Locate the cell with the specified text and output its [x, y] center coordinate. 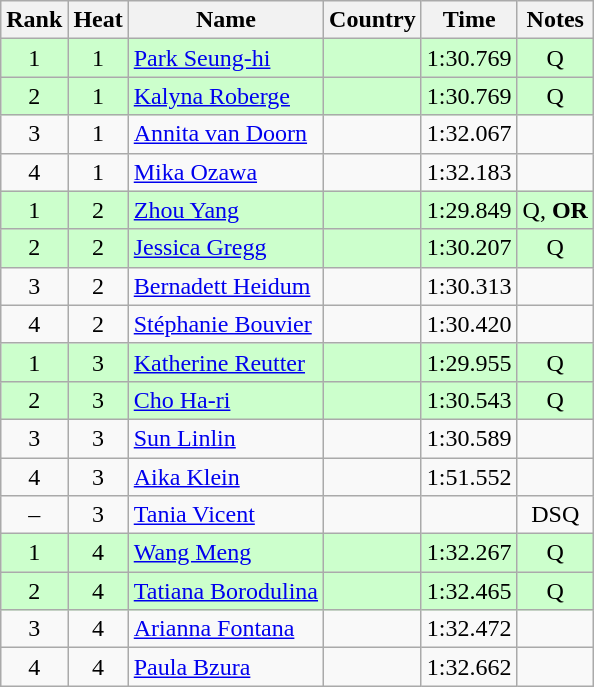
Bernadett Heidum [226, 286]
Cho Ha-ri [226, 400]
Annita van Doorn [226, 134]
1:30.207 [469, 248]
Mika Ozawa [226, 172]
Zhou Yang [226, 210]
Q, OR [555, 210]
Stéphanie Bouvier [226, 324]
1:29.955 [469, 362]
Tania Vicent [226, 515]
1:32.067 [469, 134]
Wang Meng [226, 553]
1:32.472 [469, 629]
Kalyna Roberge [226, 96]
Katherine Reutter [226, 362]
1:32.662 [469, 667]
– [34, 515]
1:51.552 [469, 477]
1:32.465 [469, 591]
1:30.589 [469, 438]
Sun Linlin [226, 438]
1:30.420 [469, 324]
Country [373, 20]
Notes [555, 20]
Heat [98, 20]
1:30.543 [469, 400]
DSQ [555, 515]
Jessica Gregg [226, 248]
Aika Klein [226, 477]
Park Seung-hi [226, 58]
Rank [34, 20]
Time [469, 20]
Name [226, 20]
1:29.849 [469, 210]
1:30.313 [469, 286]
1:32.183 [469, 172]
Paula Bzura [226, 667]
1:32.267 [469, 553]
Tatiana Borodulina [226, 591]
Arianna Fontana [226, 629]
